From the cell containing the given text, extract its center point as [X, Y] coordinate. 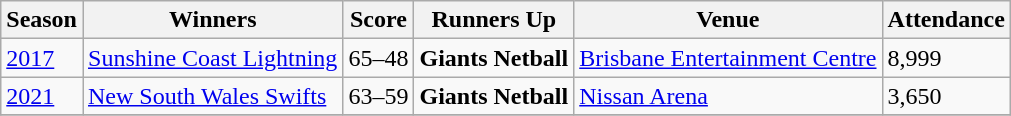
Sunshine Coast Lightning [212, 58]
Nissan Arena [728, 96]
2021 [42, 96]
65–48 [378, 58]
8,999 [946, 58]
New South Wales Swifts [212, 96]
Score [378, 20]
63–59 [378, 96]
Season [42, 20]
Runners Up [494, 20]
3,650 [946, 96]
Brisbane Entertainment Centre [728, 58]
2017 [42, 58]
Venue [728, 20]
Attendance [946, 20]
Winners [212, 20]
